Detect which cell encompasses the target text, then output its [X, Y] center coordinate. 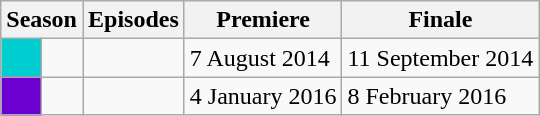
7 August 2014 [263, 58]
Premiere [263, 20]
Season [42, 20]
4 January 2016 [263, 96]
8 February 2016 [440, 96]
Finale [440, 20]
11 September 2014 [440, 58]
Episodes [133, 20]
